Locate the cell with the specified text and output its [x, y] center coordinate. 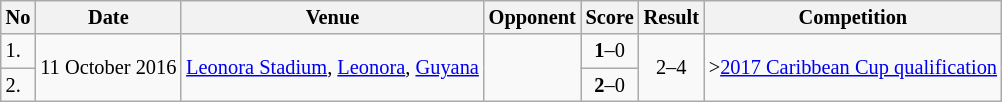
1–0 [610, 51]
>2017 Caribbean Cup qualification [853, 68]
2–4 [672, 68]
Date [108, 17]
No [18, 17]
Score [610, 17]
11 October 2016 [108, 68]
2–0 [610, 85]
1. [18, 51]
Leonora Stadium, Leonora, Guyana [332, 68]
Result [672, 17]
2. [18, 85]
Opponent [532, 17]
Venue [332, 17]
Competition [853, 17]
